Detect which cell encompasses the target text, then output its (X, Y) center coordinate. 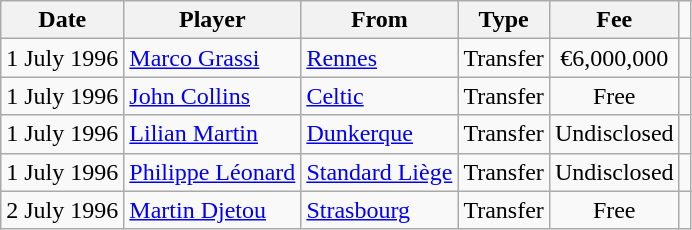
€6,000,000 (614, 58)
Standard Liège (380, 172)
Celtic (380, 96)
Dunkerque (380, 134)
Player (212, 20)
Type (504, 20)
2 July 1996 (62, 210)
Martin Djetou (212, 210)
Rennes (380, 58)
Lilian Martin (212, 134)
John Collins (212, 96)
Marco Grassi (212, 58)
Strasbourg (380, 210)
Philippe Léonard (212, 172)
From (380, 20)
Date (62, 20)
Fee (614, 20)
